Capture the cell that displays the provided text and extract its [X, Y] central coordinate. 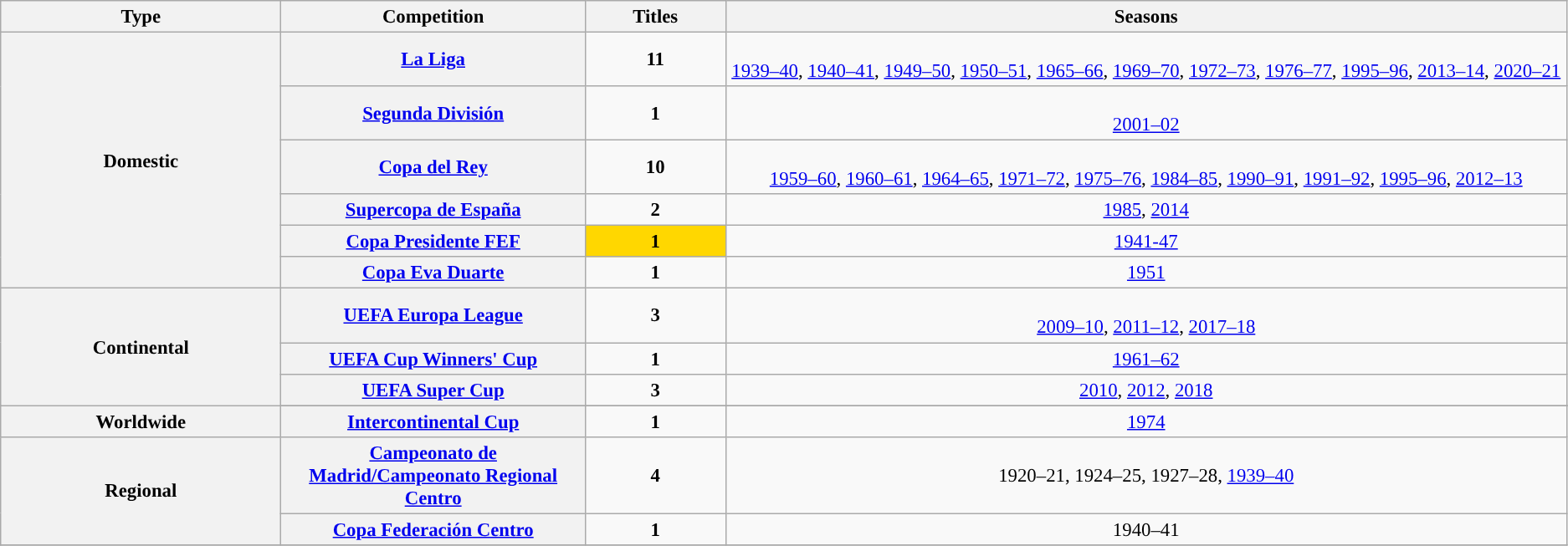
La Liga [433, 60]
Regional [141, 490]
1951 [1146, 273]
Copa Presidente FEF [433, 242]
1985, 2014 [1146, 210]
1940–41 [1146, 529]
Competition [433, 17]
Copa Federación Centro [433, 529]
Continental [141, 347]
Segunda División [433, 114]
1939–40, 1940–41, 1949–50, 1950–51, 1965–66, 1969–70, 1972–73, 1976–77, 1995–96, 2013–14, 2020–21 [1146, 60]
2 [655, 210]
Copa del Rey [433, 167]
1920–21, 1924–25, 1927–28, 1939–40 [1146, 475]
11 [655, 60]
10 [655, 167]
UEFA Cup Winners' Cup [433, 359]
Titles [655, 17]
2010, 2012, 2018 [1146, 390]
2001–02 [1146, 114]
1961–62 [1146, 359]
Worldwide [141, 421]
UEFA Europa League [433, 316]
Seasons [1146, 17]
Supercopa de España [433, 210]
1941-47 [1146, 242]
UEFA Super Cup [433, 390]
1974 [1146, 421]
Intercontinental Cup [433, 421]
4 [655, 475]
1959–60, 1960–61, 1964–65, 1971–72, 1975–76, 1984–85, 1990–91, 1991–92, 1995–96, 2012–13 [1146, 167]
Domestic [141, 161]
Copa Eva Duarte [433, 273]
Type [141, 17]
Campeonato de Madrid/Campeonato Regional Centro [433, 475]
2009–10, 2011–12, 2017–18 [1146, 316]
